Pinpoint the cell where the given text exists, returning its [x, y] midpoint coordinate. 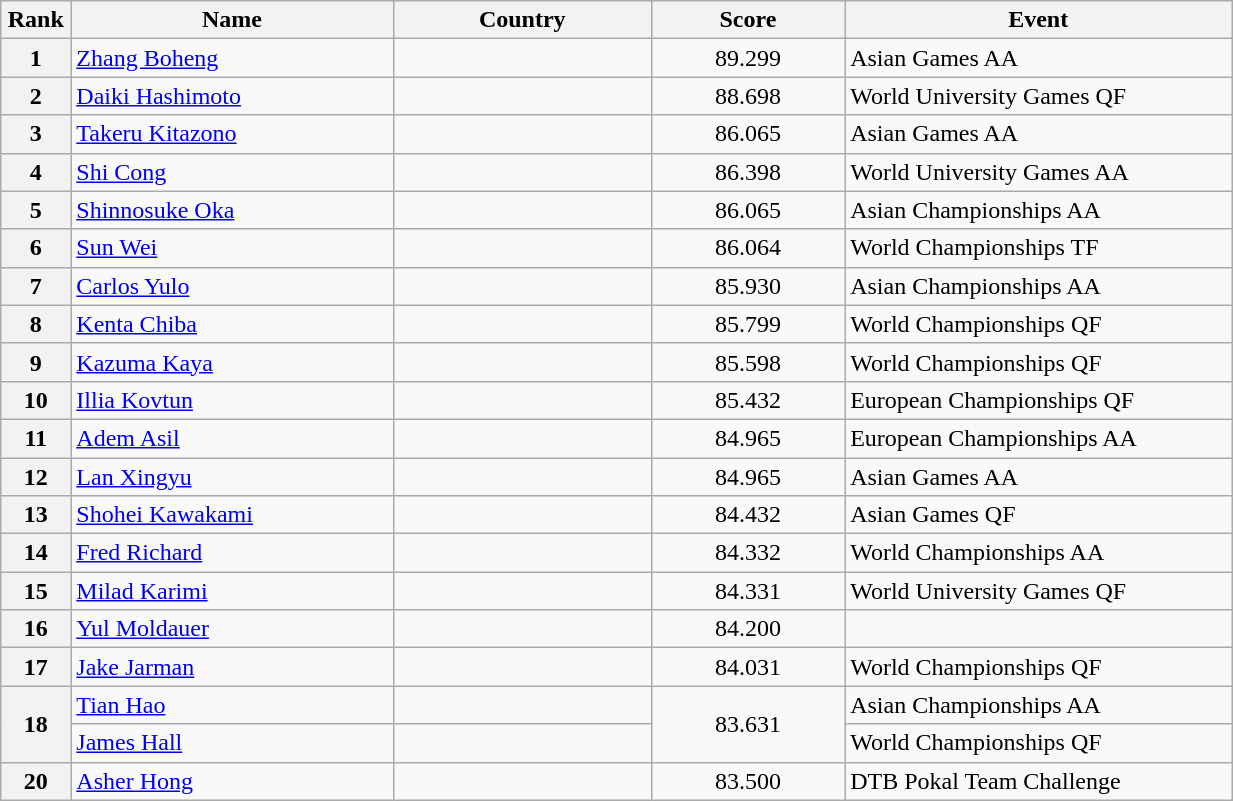
85.799 [748, 324]
European Championships AA [1038, 438]
1 [36, 58]
84.332 [748, 553]
84.200 [748, 629]
Daiki Hashimoto [232, 96]
14 [36, 553]
84.432 [748, 515]
Event [1038, 20]
World University Games AA [1038, 172]
Jake Jarman [232, 667]
9 [36, 362]
12 [36, 477]
83.500 [748, 781]
Carlos Yulo [232, 286]
Lan Xingyu [232, 477]
11 [36, 438]
Shinnosuke Oka [232, 210]
Tian Hao [232, 705]
84.031 [748, 667]
Shohei Kawakami [232, 515]
Kenta Chiba [232, 324]
6 [36, 248]
3 [36, 134]
17 [36, 667]
Milad Karimi [232, 591]
5 [36, 210]
89.299 [748, 58]
8 [36, 324]
84.331 [748, 591]
18 [36, 724]
85.930 [748, 286]
83.631 [748, 724]
Adem Asil [232, 438]
Kazuma Kaya [232, 362]
13 [36, 515]
World Championships TF [1038, 248]
Illia Kovtun [232, 400]
88.698 [748, 96]
Zhang Boheng [232, 58]
Rank [36, 20]
Asian Games QF [1038, 515]
86.064 [748, 248]
Score [748, 20]
Asher Hong [232, 781]
Shi Cong [232, 172]
Takeru Kitazono [232, 134]
Fred Richard [232, 553]
85.598 [748, 362]
10 [36, 400]
Sun Wei [232, 248]
James Hall [232, 743]
86.398 [748, 172]
85.432 [748, 400]
7 [36, 286]
European Championships QF [1038, 400]
16 [36, 629]
World Championships AA [1038, 553]
Yul Moldauer [232, 629]
20 [36, 781]
4 [36, 172]
2 [36, 96]
Country [522, 20]
Name [232, 20]
DTB Pokal Team Challenge [1038, 781]
15 [36, 591]
